Provide the (x, y) coordinate of the cell's center where the given text is located.  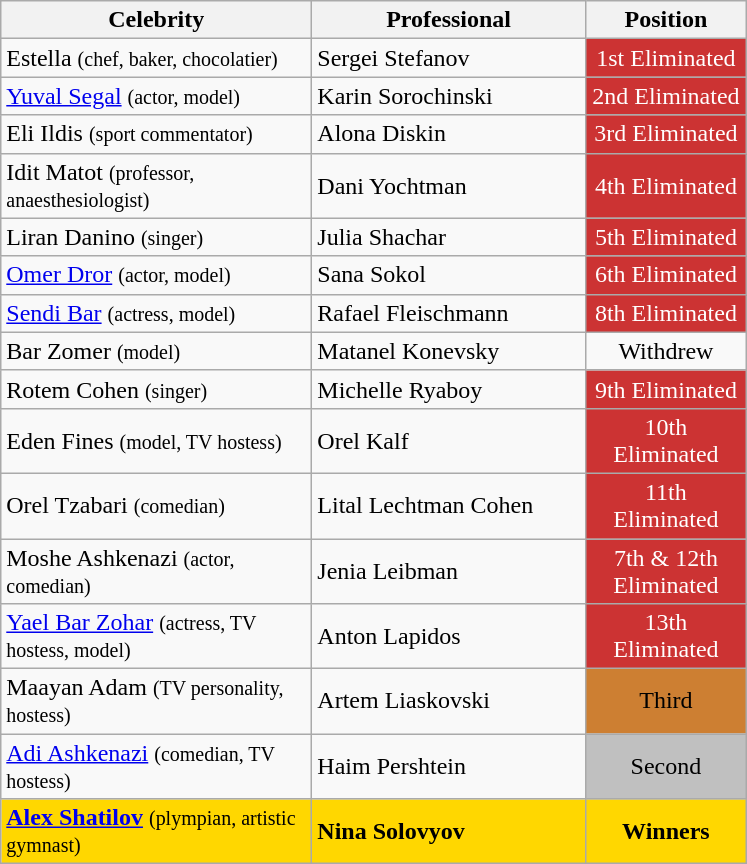
4th Eliminated (666, 186)
2nd Eliminated (666, 96)
Adi Ashkenazi (comedian, TV hostess) (156, 766)
Rafael Fleischmann (449, 313)
Yuval Segal (actor, model) (156, 96)
9th Eliminated (666, 389)
Estella (chef, baker, chocolatier) (156, 58)
Withdrew (666, 351)
Alex Shatilov (plympian, artistic gymnast) (156, 832)
Orel Kalf (449, 440)
6th Eliminated (666, 275)
10th Eliminated (666, 440)
Winners (666, 832)
Professional (449, 20)
Position (666, 20)
Omer Dror (actor, model) (156, 275)
5th Eliminated (666, 237)
1st Eliminated (666, 58)
Maayan Adam (TV personality, hostess) (156, 702)
Orel Tzabari (comedian) (156, 506)
Yael Bar Zohar (actress, TV hostess, model) (156, 636)
Artem Liaskovski (449, 702)
Michelle Ryaboy (449, 389)
Nina Solovyov (449, 832)
7th & 12th Eliminated (666, 570)
Anton Lapidos (449, 636)
Moshe Ashkenazi (actor, comedian) (156, 570)
Lital Lechtman Cohen (449, 506)
Karin Sorochinski (449, 96)
Rotem Cohen (singer) (156, 389)
Liran Danino (singer) (156, 237)
Julia Shachar (449, 237)
Jenia Leibman (449, 570)
Matanel Konevsky (449, 351)
Sendi Bar (actress, model) (156, 313)
Eli Ildis (sport commentator) (156, 134)
Haim Pershtein (449, 766)
Celebrity (156, 20)
Sergei Stefanov (449, 58)
Bar Zomer (model) (156, 351)
Alona Diskin (449, 134)
8th Eliminated (666, 313)
Idit Matot (professor, anaesthesiologist) (156, 186)
13th Eliminated (666, 636)
3rd Eliminated (666, 134)
Dani Yochtman (449, 186)
Sana Sokol (449, 275)
Eden Fines (model, TV hostess) (156, 440)
Third (666, 702)
Second (666, 766)
11th Eliminated (666, 506)
